Return the (X, Y) coordinate for the center point of the cell that contains the specified text.  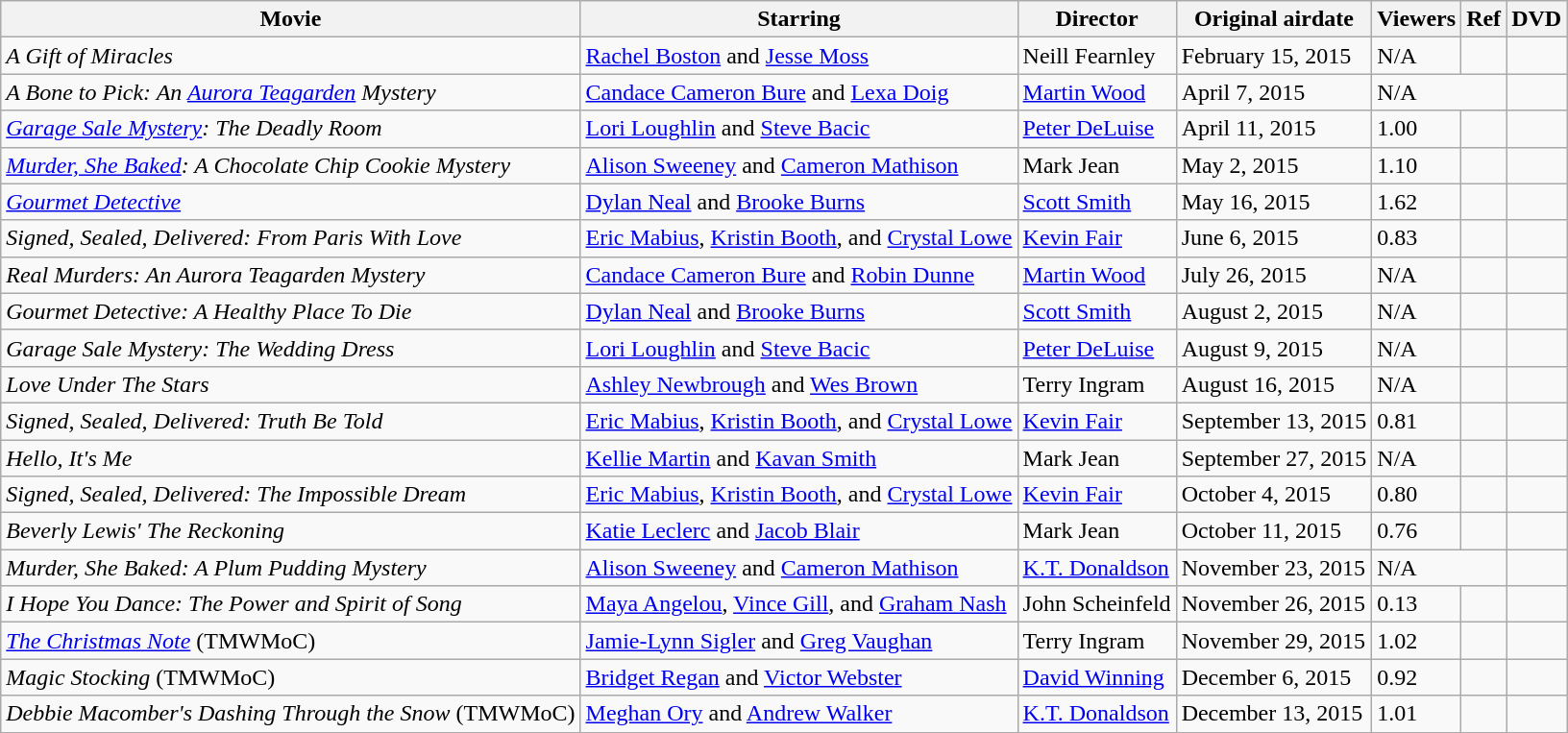
0.83 (1416, 238)
Neill Fearnley (1097, 56)
Movie (290, 19)
Kellie Martin and Kavan Smith (799, 458)
August 2, 2015 (1274, 311)
A Bone to Pick: An Aurora Teagarden Mystery (290, 92)
September 27, 2015 (1274, 458)
Ashley Newbrough and Wes Brown (799, 384)
Real Murders: An Aurora Teagarden Mystery (290, 275)
Debbie Macomber's Dashing Through the Snow (TMWMoC) (290, 714)
Maya Angelou, Vince Gill, and Graham Nash (799, 604)
Magic Stocking (TMWMoC) (290, 677)
0.92 (1416, 677)
1.62 (1416, 202)
Rachel Boston and Jesse Moss (799, 56)
Garage Sale Mystery: The Deadly Room (290, 129)
November 29, 2015 (1274, 641)
1.10 (1416, 165)
1.01 (1416, 714)
Signed, Sealed, Delivered: From Paris With Love (290, 238)
August 9, 2015 (1274, 348)
Love Under The Stars (290, 384)
May 2, 2015 (1274, 165)
I Hope You Dance: The Power and Spirit of Song (290, 604)
October 11, 2015 (1274, 531)
September 13, 2015 (1274, 421)
Starring (799, 19)
David Winning (1097, 677)
Meghan Ory and Andrew Walker (799, 714)
Signed, Sealed, Delivered: Truth Be Told (290, 421)
The Christmas Note (TMWMoC) (290, 641)
A Gift of Miracles (290, 56)
October 4, 2015 (1274, 495)
Candace Cameron Bure and Robin Dunne (799, 275)
December 13, 2015 (1274, 714)
Gourmet Detective (290, 202)
Ref (1483, 19)
John Scheinfeld (1097, 604)
April 11, 2015 (1274, 129)
Original airdate (1274, 19)
0.81 (1416, 421)
Jamie-Lynn Sigler and Greg Vaughan (799, 641)
Hello, It's Me (290, 458)
Murder, She Baked: A Plum Pudding Mystery (290, 568)
1.02 (1416, 641)
Katie Leclerc and Jacob Blair (799, 531)
April 7, 2015 (1274, 92)
November 26, 2015 (1274, 604)
Director (1097, 19)
1.00 (1416, 129)
DVD (1537, 19)
July 26, 2015 (1274, 275)
0.76 (1416, 531)
Bridget Regan and Victor Webster (799, 677)
February 15, 2015 (1274, 56)
August 16, 2015 (1274, 384)
Gourmet Detective: A Healthy Place To Die (290, 311)
Beverly Lewis' The Reckoning (290, 531)
Candace Cameron Bure and Lexa Doig (799, 92)
November 23, 2015 (1274, 568)
December 6, 2015 (1274, 677)
0.13 (1416, 604)
Garage Sale Mystery: The Wedding Dress (290, 348)
June 6, 2015 (1274, 238)
Murder, She Baked: A Chocolate Chip Cookie Mystery (290, 165)
0.80 (1416, 495)
Signed, Sealed, Delivered: The Impossible Dream (290, 495)
Viewers (1416, 19)
May 16, 2015 (1274, 202)
